From the cell containing the given text, extract its center point as [X, Y] coordinate. 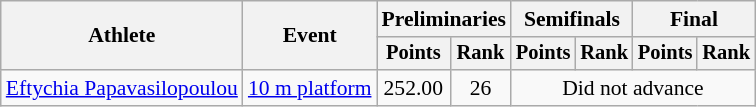
252.00 [414, 88]
Semifinals [572, 19]
26 [480, 88]
Preliminaries [444, 19]
10 m platform [310, 88]
Eftychia Papavasilopoulou [122, 88]
Did not advance [633, 88]
Event [310, 36]
Athlete [122, 36]
Final [694, 19]
